Scan for the cell matching the given text and deliver its (x, y) coordinate at center. 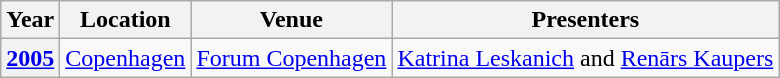
Year (30, 20)
Venue (292, 20)
Presenters (586, 20)
Copenhagen (126, 58)
Katrina Leskanich and Renārs Kaupers (586, 58)
Location (126, 20)
2005 (30, 58)
Forum Copenhagen (292, 58)
